For the text-containing cell, return its midpoint in [X, Y] coordinate format. 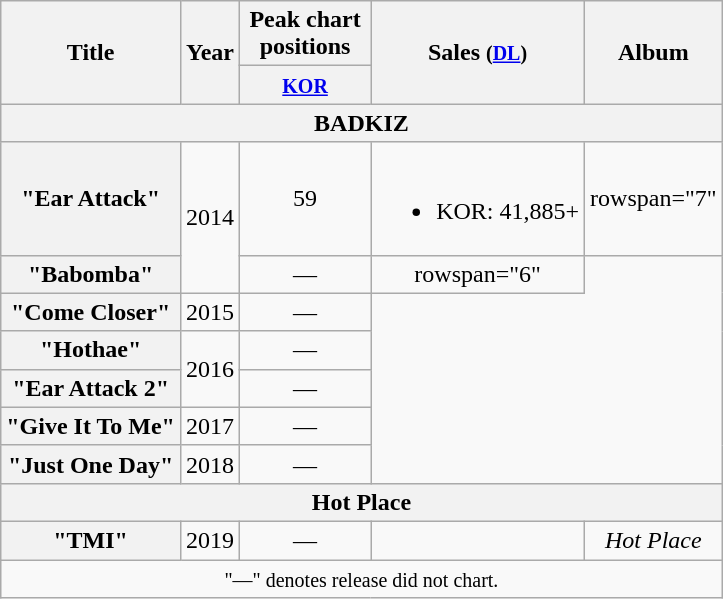
Peak chart positions [306, 34]
"Babomba" [91, 274]
Album [654, 52]
"—" denotes release did not chart. [362, 579]
rowspan="6" [478, 274]
"Ear Attack" [91, 198]
Sales (DL) [478, 52]
"TMI" [91, 540]
2015 [210, 312]
2019 [210, 540]
Year [210, 52]
"Come Closer" [91, 312]
"Just One Day" [91, 464]
Title [91, 52]
KOR [306, 85]
"Ear Attack 2" [91, 388]
"Hothae" [91, 350]
rowspan="7" [654, 198]
"Give It To Me" [91, 426]
2014 [210, 218]
2016 [210, 369]
2018 [210, 464]
BADKIZ [362, 123]
2017 [210, 426]
59 [306, 198]
KOR: 41,885+ [478, 198]
